Identify which cell holds the provided text, then report its [x, y] central coordinate. 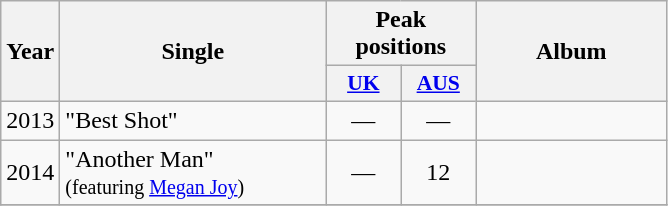
"Another Man" (featuring Megan Joy) [193, 172]
Album [572, 52]
AUS [438, 84]
Single [193, 52]
Peak positions [401, 34]
2013 [30, 120]
"Best Shot" [193, 120]
2014 [30, 172]
UK [364, 84]
12 [438, 172]
Year [30, 52]
